Scan for the cell matching the given text and deliver its [x, y] coordinate at center. 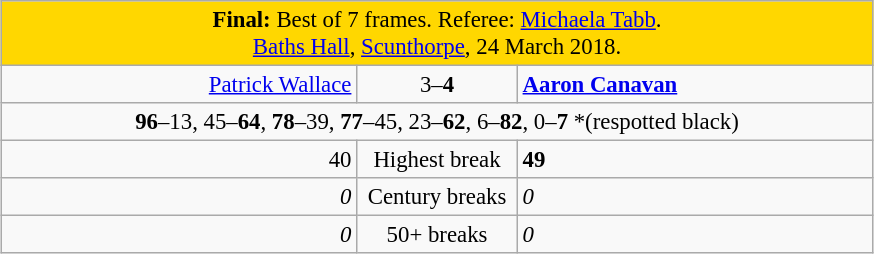
50+ breaks [438, 235]
3–4 [438, 85]
Highest break [438, 160]
Patrick Wallace [179, 85]
Century breaks [438, 197]
96–13, 45–64, 78–39, 77–45, 23–62, 6–82, 0–7 *(respotted black) [437, 122]
49 [695, 160]
Final: Best of 7 frames. Referee: Michaela Tabb.Baths Hall, Scunthorpe, 24 March 2018. [437, 34]
40 [179, 160]
Aaron Canavan [695, 85]
